Pinpoint the cell where the given text exists, returning its [X, Y] midpoint coordinate. 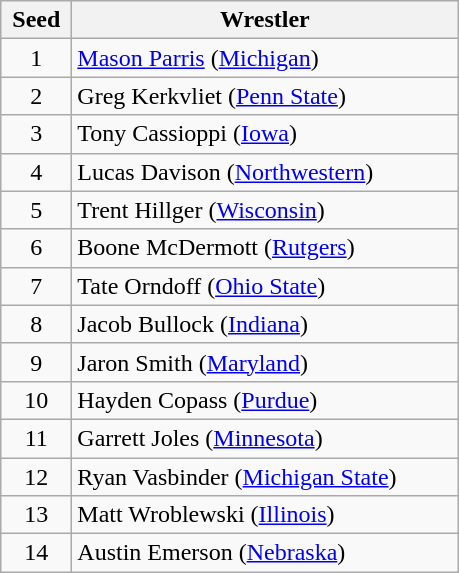
Tate Orndoff (Ohio State) [265, 286]
9 [36, 362]
Boone McDermott (Rutgers) [265, 248]
Wrestler [265, 20]
2 [36, 96]
Seed [36, 20]
Greg Kerkvliet (Penn State) [265, 96]
8 [36, 324]
11 [36, 438]
13 [36, 515]
Hayden Copass (Purdue) [265, 400]
Jaron Smith (Maryland) [265, 362]
6 [36, 248]
Ryan Vasbinder (Michigan State) [265, 477]
4 [36, 172]
1 [36, 58]
Trent Hillger (Wisconsin) [265, 210]
Matt Wroblewski (Illinois) [265, 515]
7 [36, 286]
Garrett Joles (Minnesota) [265, 438]
Jacob Bullock (Indiana) [265, 324]
10 [36, 400]
Mason Parris (Michigan) [265, 58]
Austin Emerson (Nebraska) [265, 553]
Lucas Davison (Northwestern) [265, 172]
14 [36, 553]
12 [36, 477]
5 [36, 210]
Tony Cassioppi (Iowa) [265, 134]
3 [36, 134]
